Locate the cell with the specified text and output its [x, y] center coordinate. 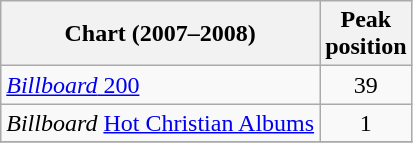
Billboard 200 [160, 85]
39 [366, 85]
Chart (2007–2008) [160, 34]
1 [366, 123]
Peakposition [366, 34]
Billboard Hot Christian Albums [160, 123]
